Pinpoint the cell where the given text exists, returning its (x, y) midpoint coordinate. 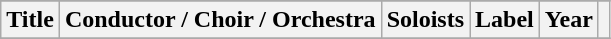
Soloists (425, 20)
Conductor / Choir / Orchestra (220, 20)
Year (568, 20)
Label (505, 20)
Title (30, 20)
